Capture the cell that displays the provided text and extract its [X, Y] central coordinate. 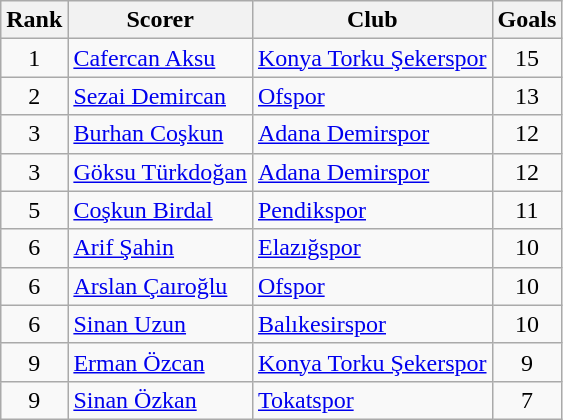
Sinan Özkan [160, 400]
1 [34, 58]
Rank [34, 20]
Elazığspor [372, 248]
11 [527, 210]
Sinan Uzun [160, 324]
Tokatspor [372, 400]
5 [34, 210]
Burhan Coşkun [160, 134]
13 [527, 96]
Arif Şahin [160, 248]
Arslan Çaıroğlu [160, 286]
Balıkesirspor [372, 324]
15 [527, 58]
Erman Özcan [160, 362]
Coşkun Birdal [160, 210]
Cafercan Aksu [160, 58]
Scorer [160, 20]
Goals [527, 20]
7 [527, 400]
Club [372, 20]
Pendikspor [372, 210]
Sezai Demircan [160, 96]
2 [34, 96]
Göksu Türkdoğan [160, 172]
